Determine the (x, y) coordinate at the center of the cell enclosing the given text.  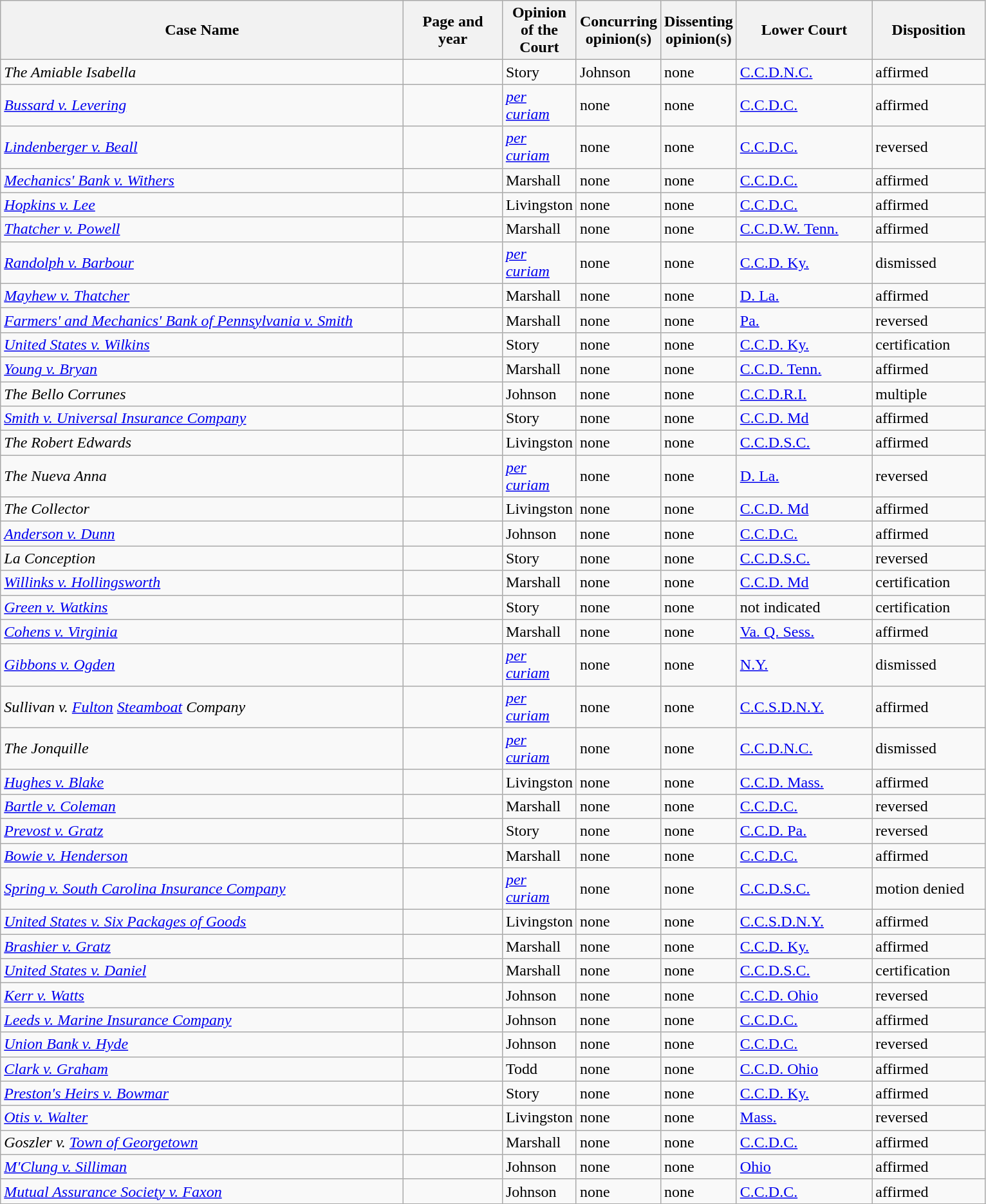
Lower Court (805, 30)
Kerr v. Watts (202, 995)
C.C.D. Pa. (805, 831)
Disposition (929, 30)
Bartle v. Coleman (202, 806)
Lindenberger v. Beall (202, 147)
Anderson v. Dunn (202, 534)
United States v. Wilkins (202, 344)
Pa. (805, 320)
Farmers' and Mechanics' Bank of Pennsylvania v. Smith (202, 320)
Cohens v. Virginia (202, 632)
The Bello Corrunes (202, 393)
Dissenting opinion(s) (699, 30)
C.C.D. Mass. (805, 782)
United States v. Six Packages of Goods (202, 922)
Spring v. South Carolina Insurance Company (202, 889)
multiple (929, 393)
Young v. Bryan (202, 369)
Sullivan v. Fulton Steamboat Company (202, 707)
Preston's Heirs v. Bowmar (202, 1093)
motion denied (929, 889)
Otis v. Walter (202, 1118)
Va. Q. Sess. (805, 632)
Gibbons v. Ogden (202, 664)
Prevost v. Gratz (202, 831)
Mutual Assurance Society v. Faxon (202, 1191)
Ohio (805, 1167)
C.C.D.W. Tenn. (805, 229)
The Robert Edwards (202, 443)
Mechanics' Bank v. Withers (202, 180)
C.C.D. Tenn. (805, 369)
The Amiable Isabella (202, 72)
Brashier v. Gratz (202, 946)
M'Clung v. Silliman (202, 1167)
Case Name (202, 30)
Bussard v. Levering (202, 106)
Smith v. Universal Insurance Company (202, 419)
Mass. (805, 1118)
Hopkins v. Lee (202, 205)
Bowie v. Henderson (202, 856)
C.C.D.R.I. (805, 393)
Opinion of the Court (539, 30)
Concurring opinion(s) (618, 30)
United States v. Daniel (202, 971)
Mayhew v. Thatcher (202, 296)
Todd (539, 1069)
Green v. Watkins (202, 607)
Randolph v. Barbour (202, 263)
Thatcher v. Powell (202, 229)
The Nueva Anna (202, 476)
Goszler v. Town of Georgetown (202, 1142)
Page and year (453, 30)
N.Y. (805, 664)
Clark v. Graham (202, 1069)
not indicated (805, 607)
Leeds v. Marine Insurance Company (202, 1020)
The Collector (202, 509)
Willinks v. Hollingsworth (202, 583)
La Conception (202, 558)
The Jonquille (202, 748)
Hughes v. Blake (202, 782)
Union Bank v. Hyde (202, 1044)
